Identify which cell holds the provided text, then report its (x, y) central coordinate. 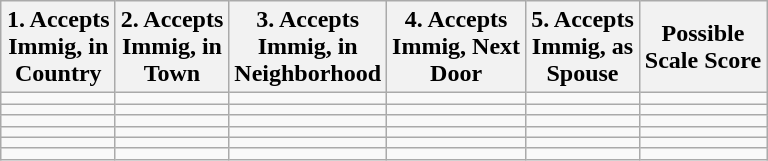
2. AcceptsImmig, inTown (172, 47)
PossibleScale Score (702, 47)
5. AcceptsImmig, asSpouse (583, 47)
4. AcceptsImmig, NextDoor (456, 47)
1. AcceptsImmig, inCountry (58, 47)
3. AcceptsImmig, inNeighborhood (308, 47)
